Determine the (X, Y) coordinate at the center of the cell enclosing the given text.  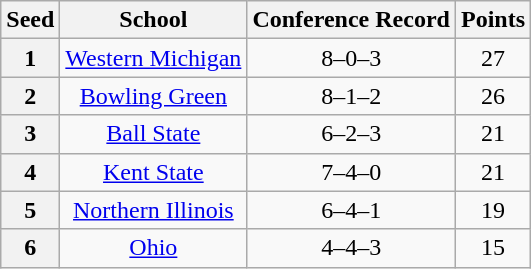
19 (492, 210)
8–0–3 (352, 58)
6–4–1 (352, 210)
Western Michigan (154, 58)
Seed (30, 20)
15 (492, 248)
Ball State (154, 134)
8–1–2 (352, 96)
4–4–3 (352, 248)
Kent State (154, 172)
1 (30, 58)
7–4–0 (352, 172)
5 (30, 210)
6–2–3 (352, 134)
Northern Illinois (154, 210)
Conference Record (352, 20)
3 (30, 134)
27 (492, 58)
6 (30, 248)
Ohio (154, 248)
2 (30, 96)
School (154, 20)
26 (492, 96)
4 (30, 172)
Bowling Green (154, 96)
Points (492, 20)
